Capture the cell that displays the provided text and extract its (x, y) central coordinate. 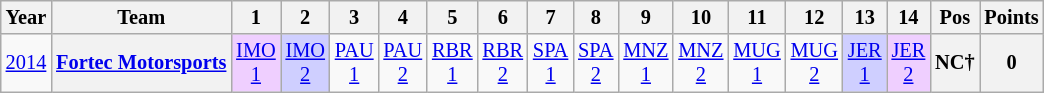
RBR1 (452, 63)
5 (452, 17)
7 (550, 17)
MNZ1 (646, 63)
2 (306, 17)
14 (909, 17)
Team (141, 17)
6 (503, 17)
0 (1012, 63)
MUG1 (756, 63)
2014 (26, 63)
PAU1 (354, 63)
JER1 (865, 63)
IMO2 (306, 63)
1 (256, 17)
SPA1 (550, 63)
JER2 (909, 63)
Points (1012, 17)
11 (756, 17)
12 (814, 17)
SPA2 (596, 63)
Pos (954, 17)
4 (402, 17)
RBR2 (503, 63)
10 (700, 17)
8 (596, 17)
PAU2 (402, 63)
13 (865, 17)
IMO1 (256, 63)
NC† (954, 63)
9 (646, 17)
MNZ2 (700, 63)
Year (26, 17)
MUG2 (814, 63)
3 (354, 17)
Fortec Motorsports (141, 63)
